Detect which cell encompasses the target text, then output its [X, Y] center coordinate. 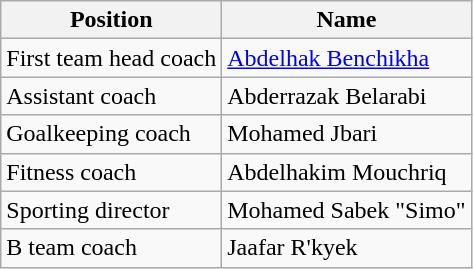
Jaafar R'kyek [346, 248]
Assistant coach [112, 96]
B team coach [112, 248]
Abdelhak Benchikha [346, 58]
Position [112, 20]
Abdelhakim Mouchriq [346, 172]
Mohamed Sabek "Simo" [346, 210]
Sporting director [112, 210]
First team head coach [112, 58]
Goalkeeping coach [112, 134]
Name [346, 20]
Abderrazak Belarabi [346, 96]
Mohamed Jbari [346, 134]
Fitness coach [112, 172]
